For the text-containing cell, return its midpoint in (X, Y) coordinate format. 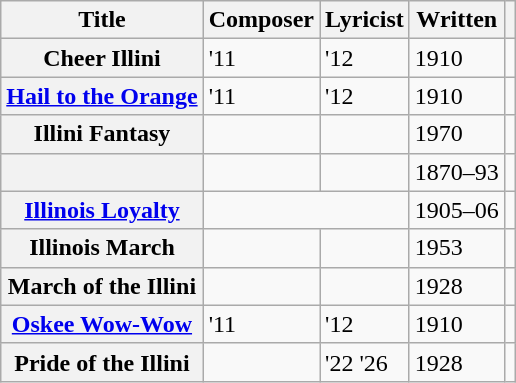
Cheer Illini (102, 58)
1905–06 (456, 210)
Illinois Loyalty (102, 210)
1970 (456, 134)
Title (102, 20)
1953 (456, 248)
Illinois March (102, 248)
Composer (261, 20)
Pride of the Illini (102, 362)
Hail to the Orange (102, 96)
1870–93 (456, 172)
Illini Fantasy (102, 134)
Lyricist (365, 20)
March of the Illini (102, 286)
Oskee Wow-Wow (102, 324)
'22 '26 (365, 362)
Written (456, 20)
